Return the [X, Y] coordinate for the center point of the cell that contains the specified text.  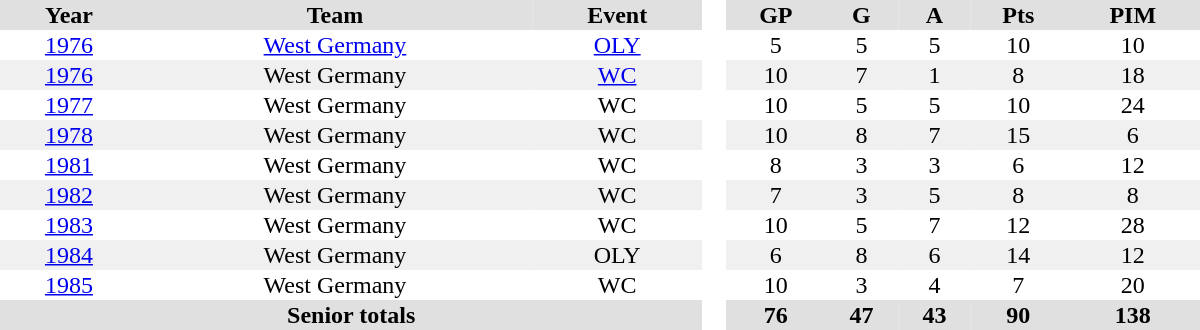
1983 [69, 225]
Event [617, 15]
138 [1133, 315]
1977 [69, 105]
A [934, 15]
15 [1018, 135]
Pts [1018, 15]
Senior totals [351, 315]
43 [934, 315]
Year [69, 15]
1984 [69, 255]
76 [776, 315]
1978 [69, 135]
1 [934, 75]
1981 [69, 165]
4 [934, 285]
47 [862, 315]
G [862, 15]
1985 [69, 285]
20 [1133, 285]
GP [776, 15]
14 [1018, 255]
Team [335, 15]
18 [1133, 75]
28 [1133, 225]
1982 [69, 195]
90 [1018, 315]
PIM [1133, 15]
24 [1133, 105]
